Output the [x, y] coordinate of the center of the cell containing the given text.  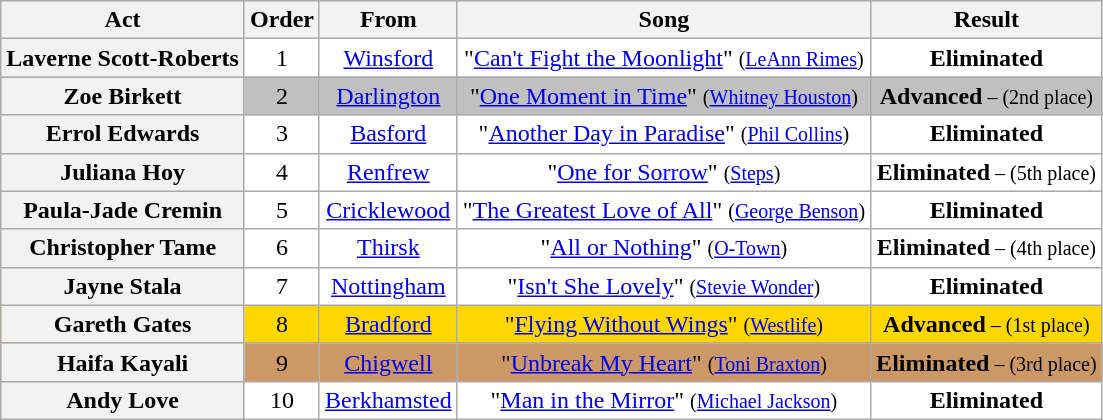
8 [282, 324]
4 [282, 172]
Renfrew [388, 172]
Laverne Scott-Roberts [123, 58]
Gareth Gates [123, 324]
"Man in the Mirror" (Michael Jackson) [664, 400]
Winsford [388, 58]
Advanced – (1st place) [987, 324]
Haifa Kayali [123, 362]
"All or Nothing" (O-Town) [664, 248]
Eliminated – (4th place) [987, 248]
7 [282, 286]
Bradford [388, 324]
Thirsk [388, 248]
Nottingham [388, 286]
6 [282, 248]
"Unbreak My Heart" (Toni Braxton) [664, 362]
From [388, 20]
Song [664, 20]
Order [282, 20]
Andy Love [123, 400]
Errol Edwards [123, 134]
1 [282, 58]
Eliminated – (3rd place) [987, 362]
Darlington [388, 96]
9 [282, 362]
"The Greatest Love of All" (George Benson) [664, 210]
Advanced – (2nd place) [987, 96]
Berkhamsted [388, 400]
"One Moment in Time" (Whitney Houston) [664, 96]
10 [282, 400]
"Another Day in Paradise" (Phil Collins) [664, 134]
Result [987, 20]
Christopher Tame [123, 248]
"Can't Fight the Moonlight" (LeAnn Rimes) [664, 58]
"Flying Without Wings" (Westlife) [664, 324]
Eliminated – (5th place) [987, 172]
Chigwell [388, 362]
Zoe Birkett [123, 96]
2 [282, 96]
3 [282, 134]
Cricklewood [388, 210]
Act [123, 20]
"One for Sorrow" (Steps) [664, 172]
Juliana Hoy [123, 172]
Basford [388, 134]
Jayne Stala [123, 286]
5 [282, 210]
"Isn't She Lovely" (Stevie Wonder) [664, 286]
Paula-Jade Cremin [123, 210]
